Detect which cell encompasses the target text, then output its [X, Y] center coordinate. 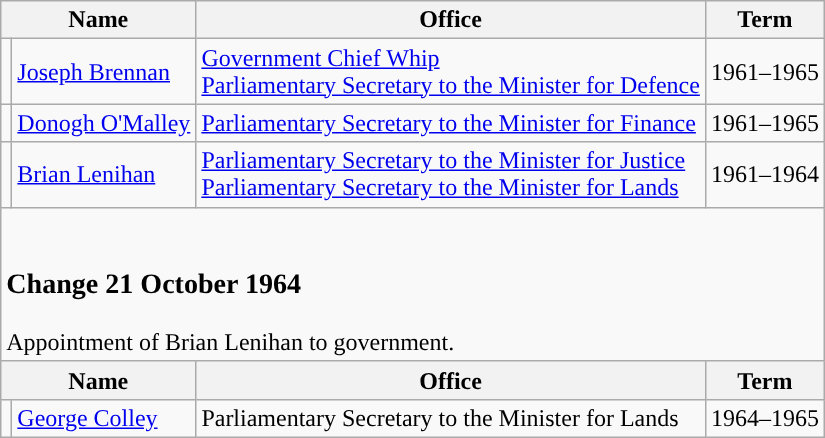
Joseph Brennan [104, 72]
Government Chief WhipParliamentary Secretary to the Minister for Defence [451, 72]
Parliamentary Secretary to the Minister for Lands [451, 418]
1964–1965 [764, 418]
Parliamentary Secretary to the Minister for JusticeParliamentary Secretary to the Minister for Lands [451, 174]
Change 21 October 1964Appointment of Brian Lenihan to government. [413, 284]
Brian Lenihan [104, 174]
1961–1964 [764, 174]
George Colley [104, 418]
Donogh O'Malley [104, 123]
Parliamentary Secretary to the Minister for Finance [451, 123]
